From the cell containing the given text, extract its center point as (x, y) coordinate. 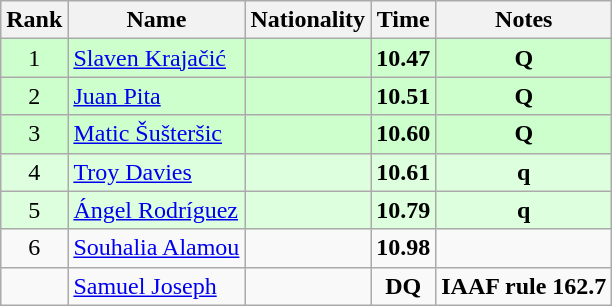
10.98 (404, 248)
Samuel Joseph (156, 286)
10.51 (404, 96)
Ángel Rodríguez (156, 210)
Notes (524, 20)
Slaven Krajačić (156, 58)
Nationality (308, 20)
Name (156, 20)
3 (34, 134)
2 (34, 96)
6 (34, 248)
1 (34, 58)
10.60 (404, 134)
10.61 (404, 172)
10.79 (404, 210)
10.47 (404, 58)
Souhalia Alamou (156, 248)
DQ (404, 286)
Juan Pita (156, 96)
Troy Davies (156, 172)
IAAF rule 162.7 (524, 286)
4 (34, 172)
Matic Šušteršic (156, 134)
Time (404, 20)
5 (34, 210)
Rank (34, 20)
